Extract the (X, Y) coordinate from the center of the cell holding the provided text.  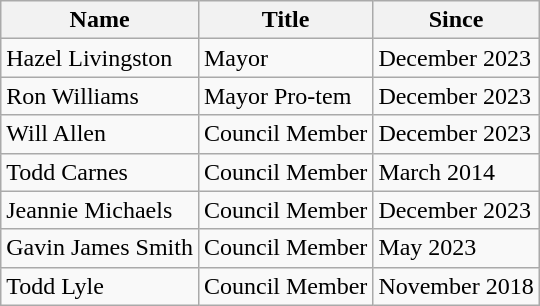
Todd Carnes (100, 172)
Since (456, 20)
Jeannie Michaels (100, 210)
Name (100, 20)
Title (285, 20)
Will Allen (100, 134)
May 2023 (456, 248)
Gavin James Smith (100, 248)
Hazel Livingston (100, 58)
Ron Williams (100, 96)
Mayor Pro-tem (285, 96)
Todd Lyle (100, 286)
Mayor (285, 58)
March 2014 (456, 172)
November 2018 (456, 286)
